Identify which cell holds the provided text, then report its (x, y) central coordinate. 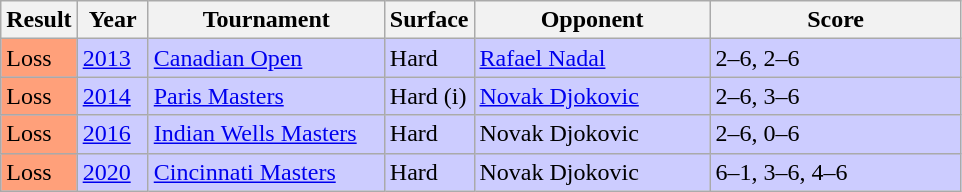
2–6, 0–6 (836, 134)
2014 (112, 96)
2016 (112, 134)
Paris Masters (266, 96)
Hard (i) (429, 96)
Surface (429, 20)
2020 (112, 172)
2–6, 2–6 (836, 58)
2–6, 3–6 (836, 96)
2013 (112, 58)
Score (836, 20)
Opponent (592, 20)
Cincinnati Masters (266, 172)
Result (39, 20)
Rafael Nadal (592, 58)
Year (112, 20)
Canadian Open (266, 58)
Indian Wells Masters (266, 134)
Tournament (266, 20)
6–1, 3–6, 4–6 (836, 172)
